For the text-containing cell, return its midpoint in [X, Y] coordinate format. 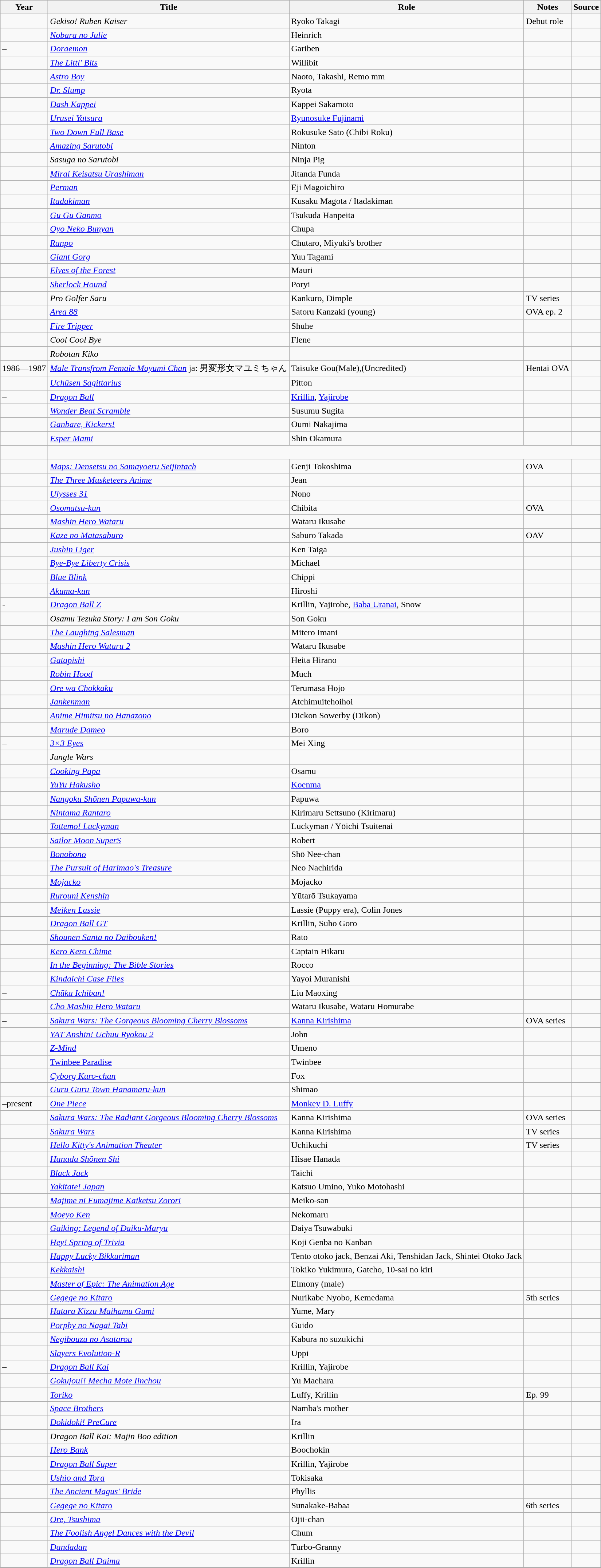
Elves of the Forest [169, 270]
Gatapishi [169, 660]
Twinbee [406, 1062]
Boochokin [406, 1450]
Fire Tripper [169, 326]
Shimao [406, 1090]
Black Jack [169, 1173]
Perman [169, 187]
Year [24, 7]
Notes [547, 7]
Ken Taiga [406, 549]
Ep. 99 [547, 1395]
Son Goku [406, 619]
Hatara Kizzu Maihamu Gumi [169, 1311]
Area 88 [169, 312]
Bonobono [169, 854]
Luffy, Krillin [406, 1395]
Koji Genba no Kanban [406, 1242]
Jitanda Funda [406, 174]
Michael [406, 563]
Pitton [406, 383]
Papuwa [406, 799]
Itadakiman [169, 201]
Dragon Ball Super [169, 1464]
Negibouzu no Asatarou [169, 1339]
Yakitate! Japan [169, 1187]
Phyllis [406, 1492]
Ore wa Chokkaku [169, 688]
Nekomaru [406, 1214]
Terumasa Hojo [406, 688]
Blue Blink [169, 577]
Katsuo Umino, Yuko Motohashi [406, 1187]
Robert [406, 840]
Mitero Imani [406, 632]
YAT Anshin! Uchuu Ryokou 2 [169, 1034]
Elmony (male) [406, 1284]
Meiken Lassie [169, 909]
The Ancient Magus' Bride [169, 1492]
Cyborg Kuro-chan [169, 1076]
Kindaichi Case Files [169, 979]
Uchūsen Sagittarius [169, 383]
Ulysses 31 [169, 494]
Willibit [406, 63]
Hello Kitty's Animation Theater [169, 1145]
Sakura Wars [169, 1131]
Ganbare, Kickers! [169, 424]
Atchimuitehoihoi [406, 702]
Yume, Mary [406, 1311]
–present [24, 1103]
Osomatsu-kun [169, 508]
Astro Boy [169, 76]
Chippi [406, 577]
5th series [547, 1298]
Jushin Liger [169, 549]
Uppi [406, 1353]
Fox [406, 1076]
Cooking Papa [169, 771]
One Piece [169, 1103]
Wataru Ikusabe, Wataru Homurabe [406, 1007]
Sailor Moon SuperS [169, 840]
Osamu [406, 771]
Sasuga no Sarutobi [169, 159]
Yu Maehara [406, 1381]
Gaiking: Legend of Daiku-Maryu [169, 1228]
Wonder Beat Scramble [169, 411]
Amazing Sarutobi [169, 146]
Yūtarō Tsukayama [406, 896]
John [406, 1034]
Dragon Ball Kai [169, 1367]
Chibita [406, 508]
Guido [406, 1325]
Captain Hikaru [406, 951]
Ryunosuke Fujinami [406, 118]
Eji Magoichiro [406, 187]
Anime Himitsu no Hanazono [169, 715]
Dragon Ball Daima [169, 1561]
Hey! Spring of Trivia [169, 1242]
The Littl' Bits [169, 63]
Poryi [406, 284]
Hisae Hanada [406, 1159]
Sakura Wars: The Gorgeous Blooming Cherry Blossoms [169, 1020]
Dokidoki! PreCure [169, 1422]
Yayoi Muranishi [406, 979]
Tottemo! Luckyman [169, 826]
Naoto, Takashi, Remo mm [406, 76]
Jungle Wars [169, 757]
YuYu Hakusho [169, 785]
Shuhe [406, 326]
Title [169, 7]
The Pursuit of Harimao's Treasure [169, 868]
Two Down Full Base [169, 132]
Shin Okamura [406, 438]
Ninton [406, 146]
Happy Lucky Bikkuriman [169, 1256]
Nurikabe Nyobo, Kemedama [406, 1298]
Gariben [406, 49]
Dandadan [169, 1547]
Maps: Densetsu no Samayoeru Seijintach [169, 466]
Meiko-san [406, 1201]
6th series [547, 1505]
Hanada Shōnen Shi [169, 1159]
Tento otoko jack, Benzai Aki, Tenshidan Jack, Shintei Otoko Jack [406, 1256]
Twinbee Paradise [169, 1062]
Flene [406, 340]
Rocco [406, 965]
Mashin Hero Wataru [169, 522]
- [24, 605]
Hero Bank [169, 1450]
Sherlock Hound [169, 284]
Kekkaishi [169, 1270]
Male Transfrom Female Mayumi Chan ja: 男変形女マユミちゃん [169, 368]
Porphy no Nagai Tabi [169, 1325]
1986—1987 [24, 368]
Susumu Sugita [406, 411]
Bye-Bye Liberty Crisis [169, 563]
Nono [406, 494]
Liu Maoxing [406, 993]
Oumi Nakajima [406, 424]
Majime ni Fumajime Kaiketsu Zorori [169, 1201]
Kero Kero Chime [169, 951]
Genji Tokoshima [406, 466]
In the Beginning: The Bible Stories [169, 965]
Ryoko Takagi [406, 21]
Moeyo Ken [169, 1214]
Shounen Santa no Daibouken! [169, 937]
Kappei Sakamoto [406, 104]
Ojii-chan [406, 1519]
Kirimaru Settsuno (Kirimaru) [406, 813]
Hiroshi [406, 591]
Chum [406, 1533]
OAV [547, 536]
Rato [406, 937]
Esper Mami [169, 438]
Master of Epic: The Animation Age [169, 1284]
Rurouni Kenshin [169, 896]
3×3 Eyes [169, 743]
Ninja Pig [406, 159]
Boro [406, 729]
Robotan Kiko [169, 354]
Krillin, Yajirobe, Baba Uranai, Snow [406, 605]
The Laughing Salesman [169, 632]
Tsukuda Hanpeita [406, 215]
Dragon Ball [169, 397]
Sakura Wars: The Radiant Gorgeous Blooming Cherry Blossoms [169, 1117]
Giant Gorg [169, 257]
Osamu Tezuka Story: I am Son Goku [169, 619]
Cool Cool Bye [169, 340]
Rokusuke Sato (Chibi Roku) [406, 132]
Mashin Hero Wataru 2 [169, 646]
Chupa [406, 229]
Krillin, Suho Goro [406, 923]
Heita Hirano [406, 660]
Tokiko Yukimura, Gatcho, 10-sai no kiri [406, 1270]
Urusei Yatsura [169, 118]
Ranpo [169, 243]
Luckyman / Yōichi Tsuitenai [406, 826]
Marude Dameo [169, 729]
Jean [406, 480]
Doraemon [169, 49]
Satoru Kanzaki (young) [406, 312]
Gokujou!! Mecha Mote Iinchou [169, 1381]
Source [586, 7]
Dragon Ball Z [169, 605]
Umeno [406, 1048]
Dragon Ball GT [169, 923]
Slayers Evolution-R [169, 1353]
Shō Nee-chan [406, 854]
Namba's mother [406, 1409]
Kankuro, Dimple [406, 298]
Daiya Tsuwabuki [406, 1228]
Ore, Tsushima [169, 1519]
Tokisaka [406, 1478]
Nintama Rantaro [169, 813]
Chutaro, Miyuki's brother [406, 243]
Chūka Ichiban! [169, 993]
Sunakake-Babaa [406, 1505]
Neo Nachirida [406, 868]
Kabura no suzukichi [406, 1339]
Hentai OVA [547, 368]
Uchikuchi [406, 1145]
Kaze no Matasaburo [169, 536]
The Three Musketeers Anime [169, 480]
Debut role [547, 21]
Dickon Sowerby (Dikon) [406, 715]
Kusaku Magota / Itadakiman [406, 201]
Guru Guru Town Hanamaru-kun [169, 1090]
Jankenman [169, 702]
Dr. Slump [169, 90]
Ryota [406, 90]
Robin Hood [169, 674]
Z-Mind [169, 1048]
OVA ep. 2 [547, 312]
Mei Xing [406, 743]
Yuu Tagami [406, 257]
Much [406, 674]
Pro Golfer Saru [169, 298]
Akuma-kun [169, 591]
Nangoku Shōnen Papuwa-kun [169, 799]
Cho Mashin Hero Wataru [169, 1007]
Ira [406, 1422]
Gekiso! Ruben Kaiser [169, 21]
Taisuke Gou(Male),(Uncredited) [406, 368]
Space Brothers [169, 1409]
Monkey D. Luffy [406, 1103]
Mirai Keisatsu Urashiman [169, 174]
Turbo-Granny [406, 1547]
Dragon Ball Kai: Majin Boo edition [169, 1436]
Koenma [406, 785]
The Foolish Angel Dances with the Devil [169, 1533]
Dash Kappei [169, 104]
Taichi [406, 1173]
Heinrich [406, 35]
Mauri [406, 270]
Lassie (Puppy era), Colin Jones [406, 909]
Role [406, 7]
Oyo Neko Bunyan [169, 229]
Ushio and Tora [169, 1478]
Nobara no Julie [169, 35]
Gu Gu Ganmo [169, 215]
Toriko [169, 1395]
Saburo Takada [406, 536]
